Return [x, y] of the center of cell containing provided text 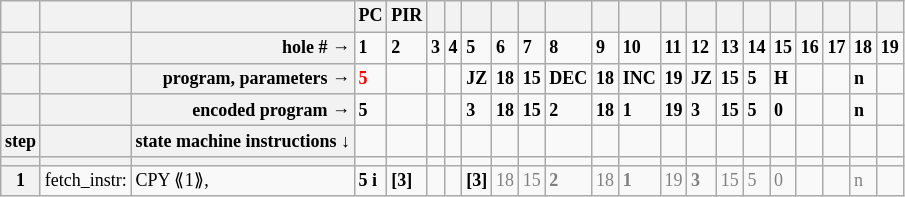
program, parameters → [242, 78]
13 [730, 48]
H [784, 78]
11 [674, 48]
17 [836, 48]
INC [639, 78]
10 [639, 48]
state machine instructions ↓ [242, 140]
step [21, 140]
6 [506, 48]
fetch_instr: [86, 180]
DEC [568, 78]
14 [756, 48]
9 [606, 48]
8 [568, 48]
encoded program → [242, 110]
hole # → [242, 48]
7 [532, 48]
PC [370, 16]
12 [702, 48]
5 i [370, 180]
16 [810, 48]
CPY ⟪1⟫, [242, 180]
PIR [407, 16]
4 [453, 48]
